Locate the cell with the specified text and output its (X, Y) center coordinate. 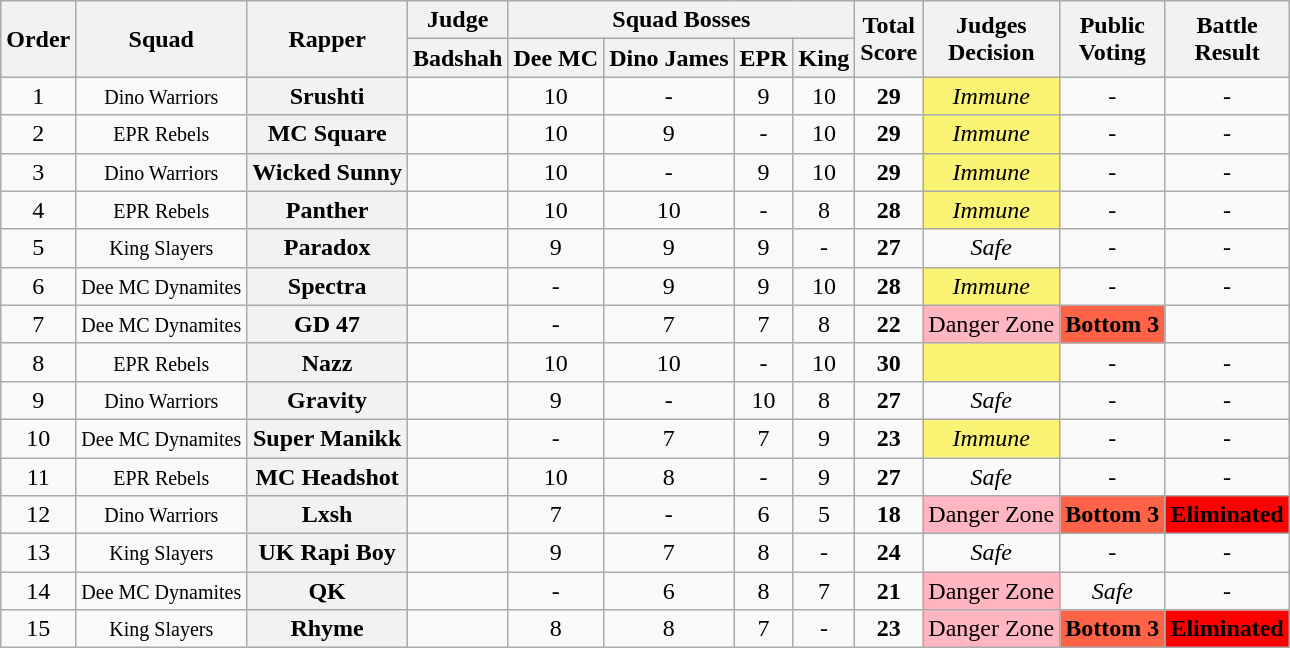
18 (889, 515)
1 (38, 96)
Lxsh (328, 515)
JudgesDecision (992, 39)
Panther (328, 210)
Rapper (328, 39)
MC Square (328, 134)
4 (38, 210)
Paradox (328, 248)
24 (889, 553)
Super Manikk (328, 438)
13 (38, 553)
Spectra (328, 286)
Wicked Sunny (328, 172)
Squad Bosses (682, 20)
QK (328, 591)
Dino James (669, 58)
King (824, 58)
2 (38, 134)
GD 47 (328, 324)
Judge (457, 20)
21 (889, 591)
Gravity (328, 400)
UK Rapi Boy (328, 553)
3 (38, 172)
PublicVoting (1112, 39)
Srushti (328, 96)
Rhyme (328, 629)
Nazz (328, 362)
MC Headshot (328, 477)
12 (38, 515)
11 (38, 477)
Dee MC (556, 58)
15 (38, 629)
Squad (162, 39)
22 (889, 324)
14 (38, 591)
30 (889, 362)
BattleResult (1227, 39)
EPR (764, 58)
Badshah (457, 58)
Order (38, 39)
TotalScore (889, 39)
